Search for the cell housing the specified text and yield its [X, Y] center coordinate. 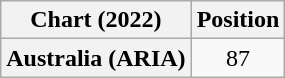
Chart (2022) [96, 20]
87 [238, 58]
Australia (ARIA) [96, 58]
Position [238, 20]
